Return (X, Y) of the center of cell containing provided text 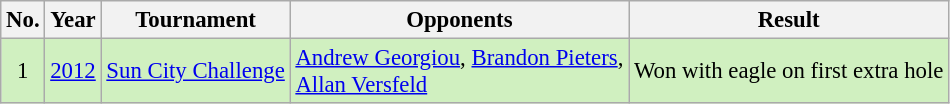
Sun City Challenge (196, 72)
Opponents (460, 20)
Tournament (196, 20)
No. (23, 20)
Year (73, 20)
1 (23, 72)
Won with eagle on first extra hole (789, 72)
2012 (73, 72)
Result (789, 20)
Andrew Georgiou, Brandon Pieters, Allan Versfeld (460, 72)
